Identify which cell holds the provided text, then report its [x, y] central coordinate. 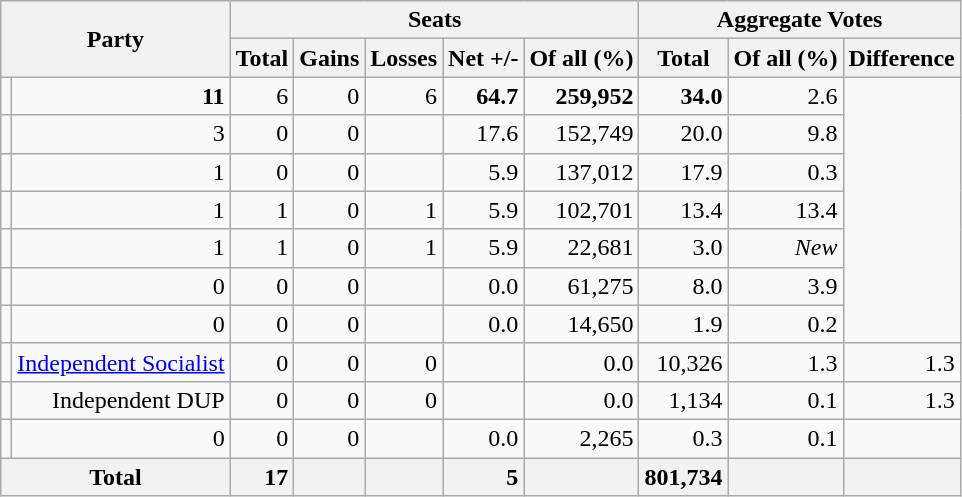
3.9 [786, 286]
102,701 [582, 210]
1,134 [684, 400]
0.2 [786, 324]
Independent Socialist [121, 362]
5 [484, 477]
Gains [330, 58]
22,681 [582, 248]
10,326 [684, 362]
14,650 [582, 324]
801,734 [684, 477]
9.8 [786, 134]
64.7 [484, 96]
Net +/- [484, 58]
Independent DUP [121, 400]
34.0 [684, 96]
61,275 [582, 286]
137,012 [582, 172]
New [786, 248]
3 [121, 134]
17.6 [484, 134]
Aggregate Votes [800, 20]
Difference [902, 58]
2,265 [582, 438]
152,749 [582, 134]
11 [121, 96]
3.0 [684, 248]
259,952 [582, 96]
Seats [434, 20]
Losses [404, 58]
17.9 [684, 172]
17 [262, 477]
1.9 [684, 324]
8.0 [684, 286]
2.6 [786, 96]
Party [116, 39]
20.0 [684, 134]
